Search for the cell housing the specified text and yield its (x, y) center coordinate. 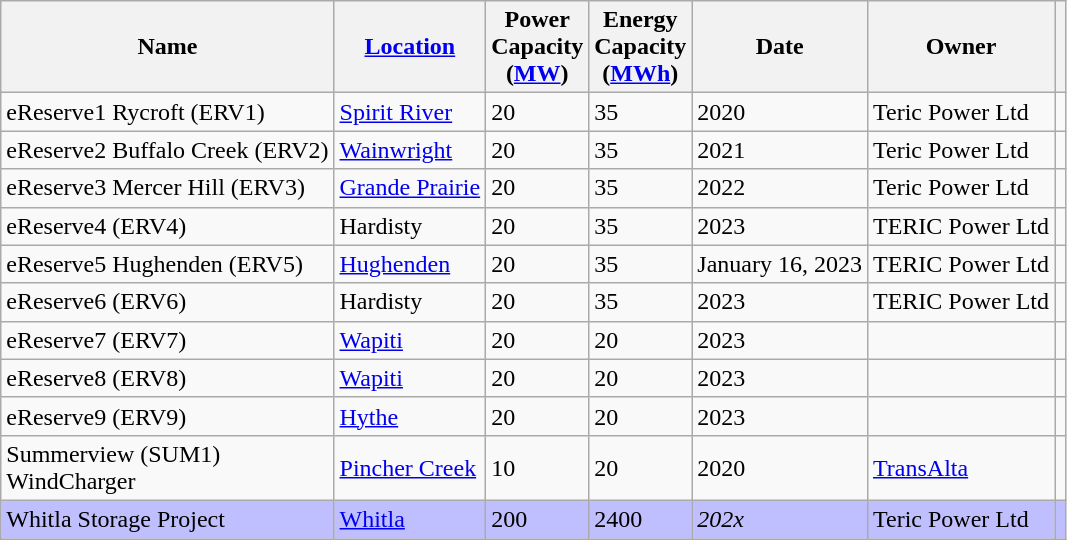
Summerview (SUM1)WindCharger (168, 468)
Hughenden (410, 264)
PowerCapacity(MW) (538, 47)
eReserve6 (ERV6) (168, 302)
2021 (780, 150)
EnergyCapacity(MWh) (640, 47)
eReserve7 (ERV7) (168, 340)
eReserve8 (ERV8) (168, 378)
Hythe (410, 416)
202x (780, 519)
eReserve4 (ERV4) (168, 226)
2400 (640, 519)
Owner (960, 47)
10 (538, 468)
Spirit River (410, 112)
Grande Prairie (410, 188)
TransAlta (960, 468)
eReserve3 Mercer Hill (ERV3) (168, 188)
2022 (780, 188)
eReserve9 (ERV9) (168, 416)
Name (168, 47)
Pincher Creek (410, 468)
eReserve5 Hughenden (ERV5) (168, 264)
Wainwright (410, 150)
Whitla (410, 519)
January 16, 2023 (780, 264)
Whitla Storage Project (168, 519)
Date (780, 47)
eReserve2 Buffalo Creek (ERV2) (168, 150)
200 (538, 519)
eReserve1 Rycroft (ERV1) (168, 112)
Location (410, 47)
